Detect which cell encompasses the target text, then output its [X, Y] center coordinate. 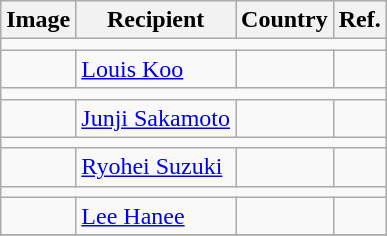
Recipient [156, 20]
Country [285, 20]
Lee Hanee [156, 216]
Image [38, 20]
Ref. [360, 20]
Ryohei Suzuki [156, 167]
Louis Koo [156, 69]
Junji Sakamoto [156, 118]
